Search for the cell housing the specified text and yield its [x, y] center coordinate. 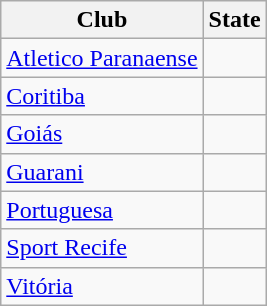
Coritiba [102, 96]
Goiás [102, 134]
Sport Recife [102, 248]
Guarani [102, 172]
Club [102, 20]
Portuguesa [102, 210]
Atletico Paranaense [102, 58]
State [234, 20]
Vitória [102, 286]
